Output the (X, Y) coordinate of the center of the cell containing the given text.  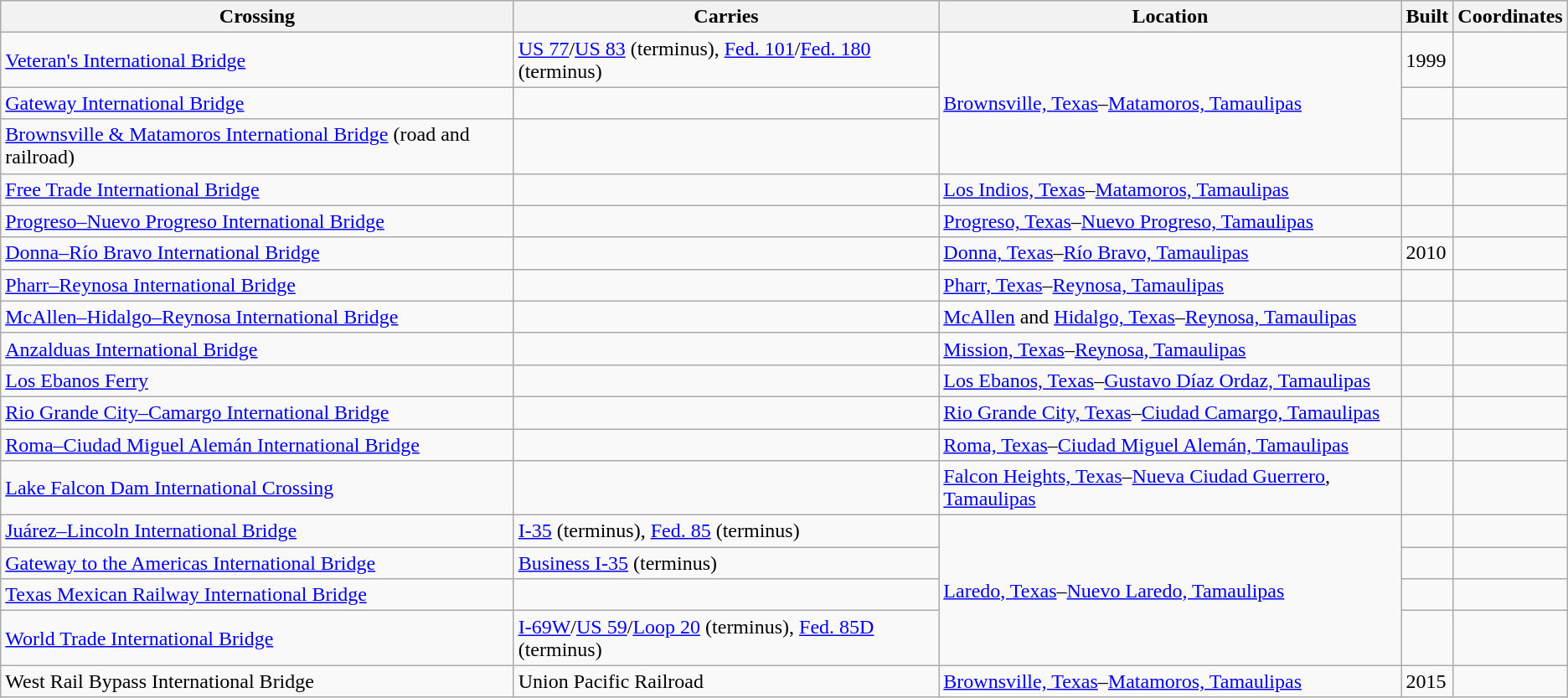
Built (1427, 17)
Mission, Texas–Reynosa, Tamaulipas (1170, 349)
Roma, Texas–Ciudad Miguel Alemán, Tamaulipas (1170, 445)
World Trade International Bridge (257, 639)
Carries (726, 17)
Gateway to the Americas International Bridge (257, 563)
Los Ebanos Ferry (257, 380)
McAllen and Hidalgo, Texas–Reynosa, Tamaulipas (1170, 317)
Veteran's International Bridge (257, 60)
Progreso, Texas–Nuevo Progreso, Tamaulipas (1170, 221)
McAllen–Hidalgo–Reynosa International Bridge (257, 317)
Los Ebanos, Texas–Gustavo Díaz Ordaz, Tamaulipas (1170, 380)
Lake Falcon Dam International Crossing (257, 488)
1999 (1427, 60)
Laredo, Texas–Nuevo Laredo, Tamaulipas (1170, 590)
2010 (1427, 253)
Donna, Texas–Río Bravo, Tamaulipas (1170, 253)
Location (1170, 17)
I-35 (terminus), Fed. 85 (terminus) (726, 531)
Rio Grande City, Texas–Ciudad Camargo, Tamaulipas (1170, 412)
US 77/US 83 (terminus), Fed. 101/Fed. 180 (terminus) (726, 60)
Texas Mexican Railway International Bridge (257, 595)
Union Pacific Railroad (726, 681)
Donna–Río Bravo International Bridge (257, 253)
Pharr, Texas–Reynosa, Tamaulipas (1170, 285)
Roma–Ciudad Miguel Alemán International Bridge (257, 445)
Crossing (257, 17)
Los Indios, Texas–Matamoros, Tamaulipas (1170, 189)
Rio Grande City–Camargo International Bridge (257, 412)
Falcon Heights, Texas–Nueva Ciudad Guerrero, Tamaulipas (1170, 488)
West Rail Bypass International Bridge (257, 681)
Progreso–Nuevo Progreso International Bridge (257, 221)
Free Trade International Bridge (257, 189)
I-69W/US 59/Loop 20 (terminus), Fed. 85D (terminus) (726, 639)
Brownsville & Matamoros International Bridge (road and railroad) (257, 146)
Juárez–Lincoln International Bridge (257, 531)
Anzalduas International Bridge (257, 349)
Business I-35 (terminus) (726, 563)
Gateway International Bridge (257, 103)
Pharr–Reynosa International Bridge (257, 285)
2015 (1427, 681)
Coordinates (1510, 17)
